Detect which cell encompasses the target text, then output its (X, Y) center coordinate. 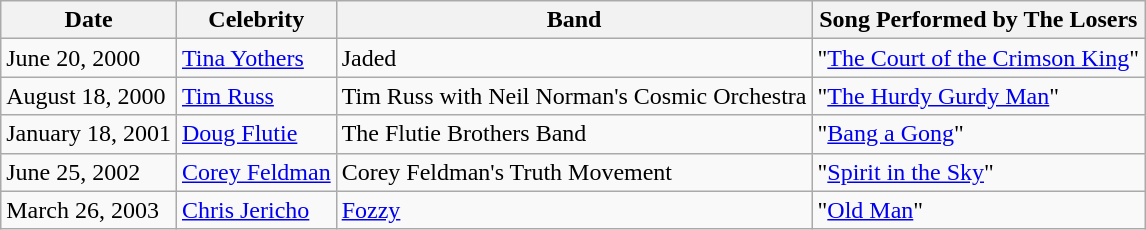
"Spirit in the Sky" (978, 172)
Doug Flutie (256, 134)
Chris Jericho (256, 210)
"The Hurdy Gurdy Man" (978, 96)
"The Court of the Crimson King" (978, 58)
The Flutie Brothers Band (574, 134)
Tina Yothers (256, 58)
Jaded (574, 58)
June 20, 2000 (89, 58)
"Bang a Gong" (978, 134)
Corey Feldman's Truth Movement (574, 172)
Celebrity (256, 20)
Band (574, 20)
"Old Man" (978, 210)
March 26, 2003 (89, 210)
August 18, 2000 (89, 96)
January 18, 2001 (89, 134)
Tim Russ (256, 96)
Tim Russ with Neil Norman's Cosmic Orchestra (574, 96)
Fozzy (574, 210)
Corey Feldman (256, 172)
Song Performed by The Losers (978, 20)
June 25, 2002 (89, 172)
Date (89, 20)
